For the text-containing cell, return its midpoint in [x, y] coordinate format. 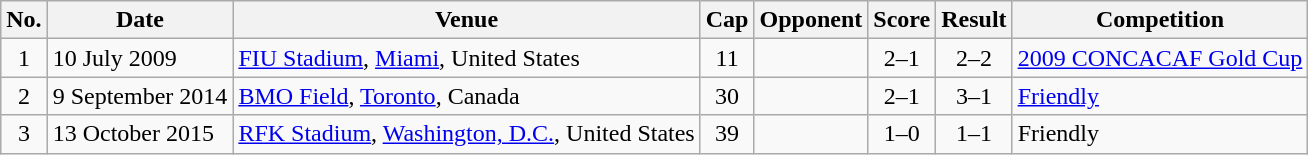
RFK Stadium, Washington, D.C., United States [466, 134]
2–2 [974, 58]
FIU Stadium, Miami, United States [466, 58]
Score [902, 20]
11 [727, 58]
Opponent [811, 20]
13 October 2015 [140, 134]
Date [140, 20]
2 [24, 96]
Cap [727, 20]
Result [974, 20]
3 [24, 134]
9 September 2014 [140, 96]
2009 CONCACAF Gold Cup [1160, 58]
39 [727, 134]
BMO Field, Toronto, Canada [466, 96]
No. [24, 20]
1 [24, 58]
1–0 [902, 134]
1–1 [974, 134]
30 [727, 96]
3–1 [974, 96]
Venue [466, 20]
10 July 2009 [140, 58]
Competition [1160, 20]
